From the cell containing the given text, extract its center point as (x, y) coordinate. 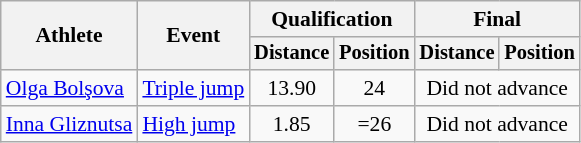
Athlete (70, 36)
13.90 (292, 88)
24 (374, 88)
High jump (193, 124)
Inna Gliznutsa (70, 124)
Event (193, 36)
Olga Bolşova (70, 88)
Qualification (332, 19)
1.85 (292, 124)
Final (498, 19)
=26 (374, 124)
Triple jump (193, 88)
